From the cell containing the given text, extract its center point as [X, Y] coordinate. 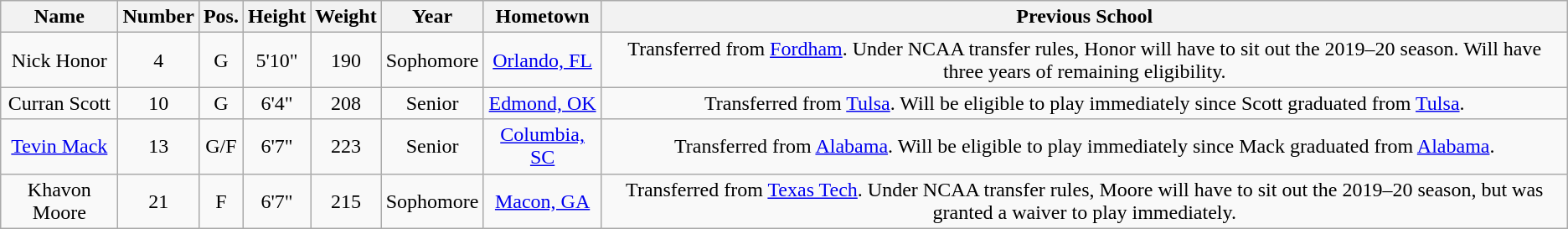
215 [346, 201]
Tevin Mack [59, 146]
Number [158, 17]
Weight [346, 17]
21 [158, 201]
Transferred from Tulsa. Will be eligible to play immediately since Scott graduated from Tulsa. [1084, 103]
Year [432, 17]
13 [158, 146]
190 [346, 60]
223 [346, 146]
Edmond, OK [543, 103]
Columbia, SC [543, 146]
4 [158, 60]
208 [346, 103]
Name [59, 17]
10 [158, 103]
F [221, 201]
Previous School [1084, 17]
Pos. [221, 17]
Transferred from Alabama. Will be eligible to play immediately since Mack graduated from Alabama. [1084, 146]
Khavon Moore [59, 201]
Curran Scott [59, 103]
Orlando, FL [543, 60]
Hometown [543, 17]
G/F [221, 146]
Height [276, 17]
Nick Honor [59, 60]
Transferred from Texas Tech. Under NCAA transfer rules, Moore will have to sit out the 2019–20 season, but was granted a waiver to play immediately. [1084, 201]
Macon, GA [543, 201]
6'4" [276, 103]
5'10" [276, 60]
Transferred from Fordham. Under NCAA transfer rules, Honor will have to sit out the 2019–20 season. Will have three years of remaining eligibility. [1084, 60]
